Return [x, y] of the center of cell containing provided text 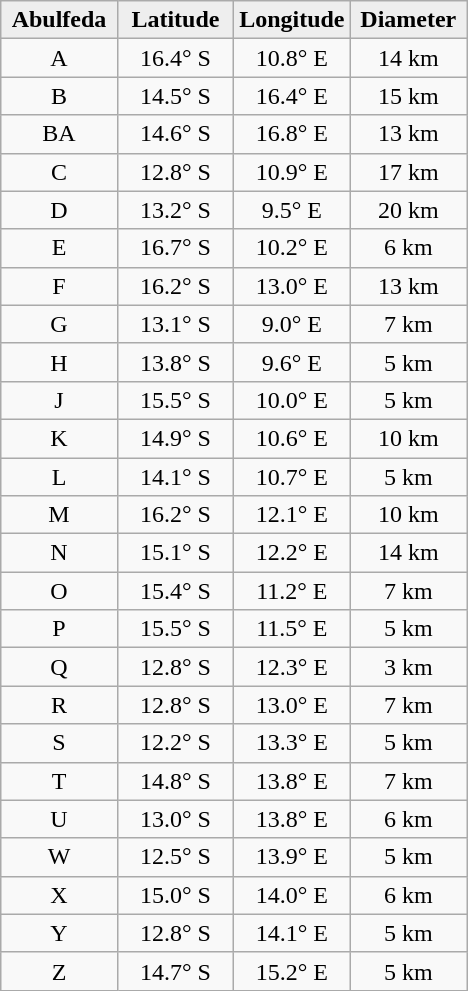
X [59, 895]
15.2° E [292, 971]
13.2° S [175, 210]
Abulfeda [59, 20]
16.7° S [175, 248]
12.2° E [292, 553]
U [59, 819]
16.4° S [175, 58]
Latitude [175, 20]
15.4° S [175, 591]
14.7° S [175, 971]
S [59, 743]
13.9° E [292, 857]
10.9° E [292, 172]
15.1° S [175, 553]
B [59, 96]
14.9° S [175, 438]
20 km [408, 210]
15 km [408, 96]
10.2° E [292, 248]
O [59, 591]
12.1° E [292, 515]
11.2° E [292, 591]
9.6° E [292, 362]
R [59, 705]
14.6° S [175, 134]
Q [59, 667]
Longitude [292, 20]
12.3° E [292, 667]
A [59, 58]
Y [59, 933]
BA [59, 134]
Z [59, 971]
9.0° E [292, 324]
14.8° S [175, 781]
E [59, 248]
10.0° E [292, 400]
10.7° E [292, 477]
15.0° S [175, 895]
10.8° E [292, 58]
D [59, 210]
14.5° S [175, 96]
14.0° E [292, 895]
13.1° S [175, 324]
14.1° S [175, 477]
L [59, 477]
12.2° S [175, 743]
P [59, 629]
3 km [408, 667]
J [59, 400]
H [59, 362]
16.4° E [292, 96]
17 km [408, 172]
Diameter [408, 20]
12.5° S [175, 857]
G [59, 324]
F [59, 286]
14.1° E [292, 933]
C [59, 172]
K [59, 438]
T [59, 781]
13.3° E [292, 743]
16.8° E [292, 134]
W [59, 857]
N [59, 553]
M [59, 515]
9.5° E [292, 210]
13.8° S [175, 362]
13.0° S [175, 819]
10.6° E [292, 438]
11.5° E [292, 629]
